Identify which cell holds the provided text, then report its [X, Y] central coordinate. 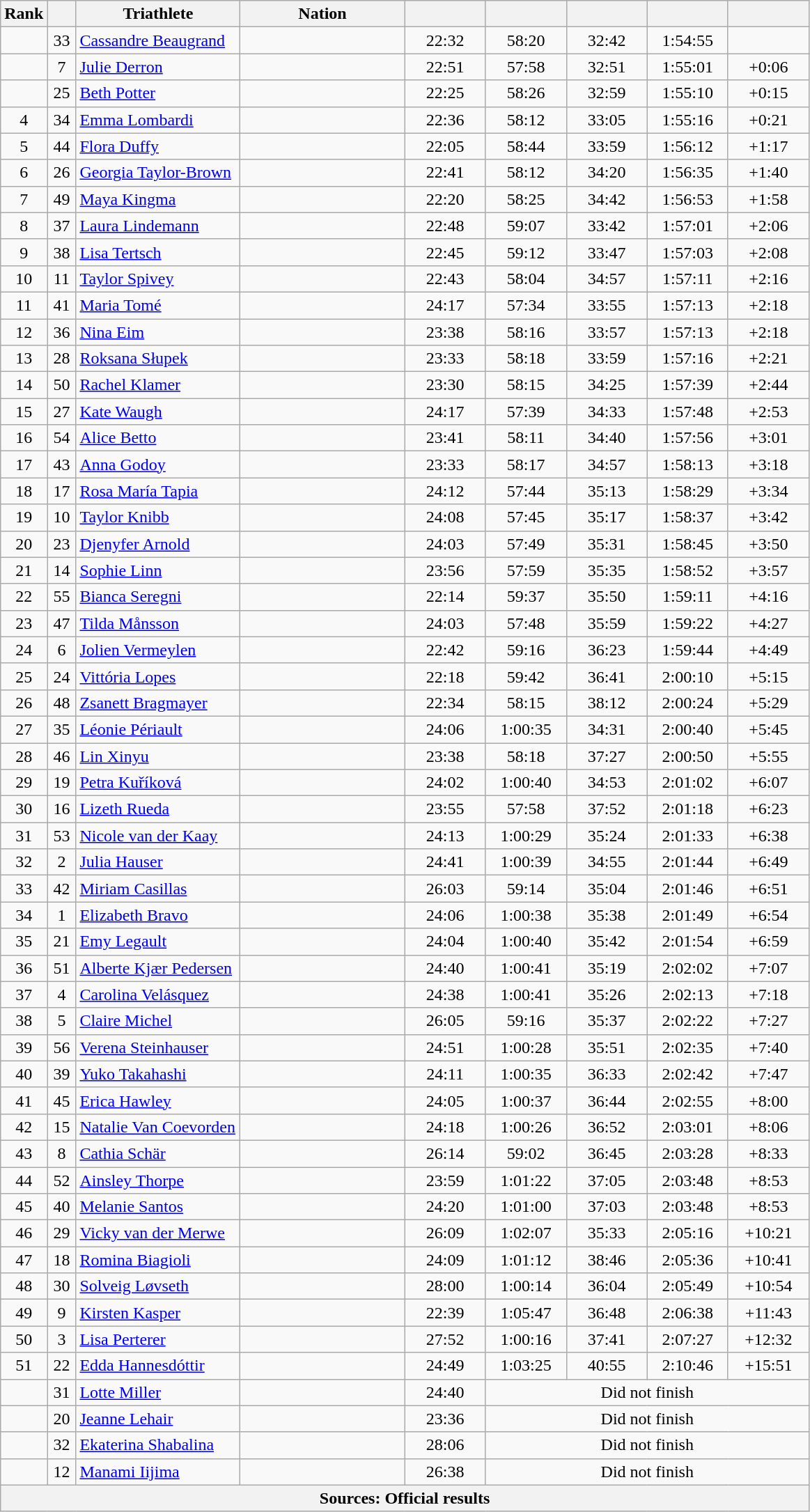
2:01:44 [687, 862]
37:05 [607, 1180]
+6:23 [768, 809]
2:02:35 [687, 1047]
1:00:38 [526, 915]
2:02:42 [687, 1074]
26:03 [445, 889]
22:18 [445, 676]
+0:15 [768, 93]
Miriam Casillas [158, 889]
Carolina Velásquez [158, 995]
1:00:26 [526, 1127]
Sophie Linn [158, 570]
+1:17 [768, 146]
+6:59 [768, 942]
35:24 [607, 836]
+12:32 [768, 1339]
+10:54 [768, 1286]
34:42 [607, 199]
1:57:48 [687, 412]
33:47 [607, 252]
+5:15 [768, 676]
26:05 [445, 1021]
22:43 [445, 279]
+4:49 [768, 650]
Claire Michel [158, 1021]
1:56:35 [687, 173]
35:13 [607, 491]
Kirsten Kasper [158, 1313]
Vittória Lopes [158, 676]
Kate Waugh [158, 412]
22:14 [445, 597]
Sources: Official results [405, 1498]
2:02:13 [687, 995]
24:38 [445, 995]
36:23 [607, 650]
Maya Kingma [158, 199]
59:02 [526, 1153]
2:03:28 [687, 1153]
Flora Duffy [158, 146]
59:12 [526, 252]
1:01:12 [526, 1260]
38:12 [607, 703]
35:26 [607, 995]
1:55:16 [687, 120]
35:50 [607, 597]
Emy Legault [158, 942]
34:20 [607, 173]
36:48 [607, 1313]
Verena Steinhauser [158, 1047]
1 [61, 915]
Rank [24, 14]
28:00 [445, 1286]
58:25 [526, 199]
24:20 [445, 1207]
Rosa María Tapia [158, 491]
Cathia Schär [158, 1153]
Triathlete [158, 14]
1:58:45 [687, 544]
22:36 [445, 120]
Anna Godoy [158, 465]
2:01:33 [687, 836]
1:56:12 [687, 146]
23:56 [445, 570]
36:45 [607, 1153]
+2:06 [768, 226]
22:48 [445, 226]
58:04 [526, 279]
1:03:25 [526, 1366]
1:57:39 [687, 385]
Taylor Spivey [158, 279]
32:42 [607, 40]
Beth Potter [158, 93]
+6:54 [768, 915]
1:00:39 [526, 862]
1:56:53 [687, 199]
33:42 [607, 226]
32:51 [607, 67]
Georgia Taylor-Brown [158, 173]
Roksana Słupek [158, 359]
24:02 [445, 783]
2:03:01 [687, 1127]
Djenyfer Arnold [158, 544]
+5:29 [768, 703]
58:44 [526, 146]
57:44 [526, 491]
24:05 [445, 1100]
1:59:11 [687, 597]
38:46 [607, 1260]
55 [61, 597]
2:00:24 [687, 703]
+8:00 [768, 1100]
36:44 [607, 1100]
22:39 [445, 1313]
34:40 [607, 438]
34:25 [607, 385]
52 [61, 1180]
Tilda Månsson [158, 623]
28:06 [445, 1445]
1:05:47 [526, 1313]
35:17 [607, 517]
24:11 [445, 1074]
+3:50 [768, 544]
1:00:28 [526, 1047]
1:58:29 [687, 491]
2:01:54 [687, 942]
1:57:16 [687, 359]
2:02:02 [687, 968]
1:01:00 [526, 1207]
2:07:27 [687, 1339]
Vicky van der Merwe [158, 1233]
+3:42 [768, 517]
Lisa Tertsch [158, 252]
24:08 [445, 517]
1:55:10 [687, 93]
26:38 [445, 1472]
37:41 [607, 1339]
Ekaterina Shabalina [158, 1445]
1:59:44 [687, 650]
34:55 [607, 862]
54 [61, 438]
1:57:11 [687, 279]
36:52 [607, 1127]
2:06:38 [687, 1313]
27:52 [445, 1339]
1:54:55 [687, 40]
23:55 [445, 809]
+3:01 [768, 438]
24:12 [445, 491]
22:05 [445, 146]
2:01:02 [687, 783]
+1:58 [768, 199]
Emma Lombardi [158, 120]
24:13 [445, 836]
23:36 [445, 1419]
1:00:16 [526, 1339]
Léonie Périault [158, 729]
+8:33 [768, 1153]
56 [61, 1047]
2:01:18 [687, 809]
Jeanne Lehair [158, 1419]
Cassandre Beaugrand [158, 40]
35:42 [607, 942]
Petra Kuříková [158, 783]
+2:53 [768, 412]
53 [61, 836]
Elizabeth Bravo [158, 915]
Zsanett Bragmayer [158, 703]
+1:40 [768, 173]
Nicole van der Kaay [158, 836]
35:59 [607, 623]
22:42 [445, 650]
37:27 [607, 756]
Lin Xinyu [158, 756]
24:04 [445, 942]
33:05 [607, 120]
35:38 [607, 915]
1:00:37 [526, 1100]
2:01:46 [687, 889]
+7:07 [768, 968]
Manami Iijima [158, 1472]
1:02:07 [526, 1233]
Lisa Perterer [158, 1339]
22:45 [445, 252]
1:58:13 [687, 465]
+2:16 [768, 279]
2:01:49 [687, 915]
+8:06 [768, 1127]
58:17 [526, 465]
+6:07 [768, 783]
59:42 [526, 676]
33:57 [607, 332]
58:11 [526, 438]
+2:08 [768, 252]
Melanie Santos [158, 1207]
24:49 [445, 1366]
+3:18 [768, 465]
40:55 [607, 1366]
+6:51 [768, 889]
Erica Hawley [158, 1100]
3 [61, 1339]
58:20 [526, 40]
57:39 [526, 412]
1:00:29 [526, 836]
34:33 [607, 412]
22:32 [445, 40]
57:49 [526, 544]
Lizeth Rueda [158, 809]
35:33 [607, 1233]
2:02:55 [687, 1100]
35:19 [607, 968]
+5:55 [768, 756]
26:09 [445, 1233]
57:45 [526, 517]
35:04 [607, 889]
59:37 [526, 597]
36:04 [607, 1286]
+3:57 [768, 570]
+4:16 [768, 597]
2:05:36 [687, 1260]
37:52 [607, 809]
22:34 [445, 703]
+3:34 [768, 491]
1:55:01 [687, 67]
57:34 [526, 305]
+6:38 [768, 836]
Nina Eim [158, 332]
1:00:14 [526, 1286]
+0:06 [768, 67]
Rachel Klamer [158, 385]
Alice Betto [158, 438]
Laura Lindemann [158, 226]
Lotte Miller [158, 1392]
58:16 [526, 332]
+5:45 [768, 729]
+2:21 [768, 359]
2:05:16 [687, 1233]
35:37 [607, 1021]
1:57:01 [687, 226]
Maria Tomé [158, 305]
1:58:37 [687, 517]
34:31 [607, 729]
+7:40 [768, 1047]
35:51 [607, 1047]
33:55 [607, 305]
35:35 [607, 570]
Edda Hannesdóttir [158, 1366]
Solveig Løvseth [158, 1286]
24:09 [445, 1260]
26:14 [445, 1153]
Julia Hauser [158, 862]
23:30 [445, 385]
22:20 [445, 199]
2:00:40 [687, 729]
Natalie Van Coevorden [158, 1127]
57:48 [526, 623]
24:51 [445, 1047]
+10:21 [768, 1233]
Bianca Seregni [158, 597]
22:41 [445, 173]
34:53 [607, 783]
+11:43 [768, 1313]
Alberte Kjær Pedersen [158, 968]
2:02:22 [687, 1021]
1:58:52 [687, 570]
+7:27 [768, 1021]
36:41 [607, 676]
1:01:22 [526, 1180]
Taylor Knibb [158, 517]
57:59 [526, 570]
36:33 [607, 1074]
59:07 [526, 226]
+4:27 [768, 623]
2:10:46 [687, 1366]
+7:47 [768, 1074]
2:00:10 [687, 676]
22:51 [445, 67]
58:26 [526, 93]
Yuko Takahashi [158, 1074]
+0:21 [768, 120]
24:18 [445, 1127]
2 [61, 862]
2:05:49 [687, 1286]
32:59 [607, 93]
+2:44 [768, 385]
Romina Biagioli [158, 1260]
22:25 [445, 93]
1:57:03 [687, 252]
Jolien Vermeylen [158, 650]
2:00:50 [687, 756]
1:59:22 [687, 623]
23:59 [445, 1180]
+6:49 [768, 862]
24:41 [445, 862]
59:14 [526, 889]
23:41 [445, 438]
1:57:56 [687, 438]
Nation [322, 14]
13 [24, 359]
+15:51 [768, 1366]
Ainsley Thorpe [158, 1180]
35:31 [607, 544]
+10:41 [768, 1260]
37:03 [607, 1207]
Julie Derron [158, 67]
+7:18 [768, 995]
